Capture the cell that displays the provided text and extract its (X, Y) central coordinate. 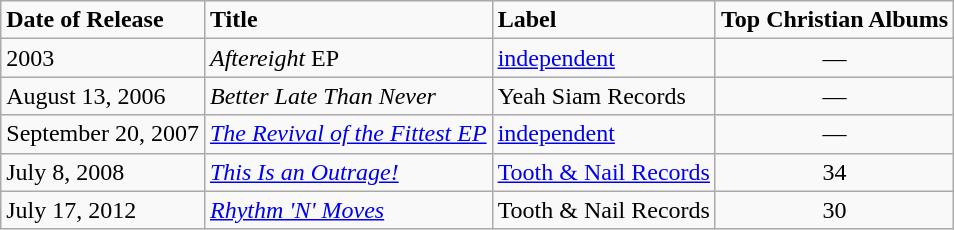
34 (834, 172)
30 (834, 210)
September 20, 2007 (103, 134)
August 13, 2006 (103, 96)
Aftereight EP (348, 58)
July 17, 2012 (103, 210)
July 8, 2008 (103, 172)
Title (348, 20)
2003 (103, 58)
Rhythm 'N' Moves (348, 210)
Yeah Siam Records (604, 96)
Top Christian Albums (834, 20)
Date of Release (103, 20)
The Revival of the Fittest EP (348, 134)
Label (604, 20)
Better Late Than Never (348, 96)
This Is an Outrage! (348, 172)
